Provide the (X, Y) coordinate of the cell's center where the given text is located.  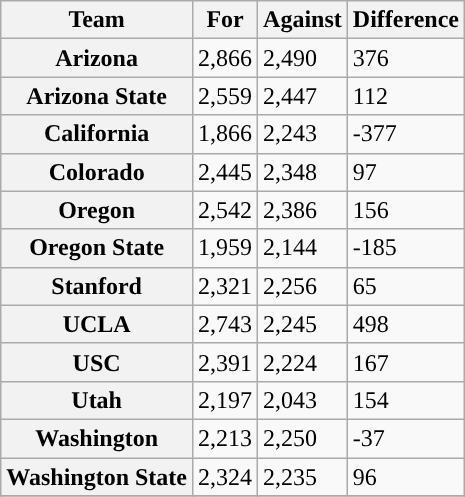
2,224 (303, 362)
Oregon State (97, 248)
2,144 (303, 248)
Colorado (97, 172)
376 (406, 58)
2,213 (226, 438)
2,542 (226, 210)
2,386 (303, 210)
2,490 (303, 58)
2,743 (226, 324)
2,321 (226, 286)
2,324 (226, 477)
1,866 (226, 134)
-37 (406, 438)
2,250 (303, 438)
Against (303, 20)
Washington State (97, 477)
2,866 (226, 58)
2,559 (226, 96)
USC (97, 362)
Utah (97, 400)
167 (406, 362)
65 (406, 286)
Team (97, 20)
96 (406, 477)
Washington (97, 438)
Difference (406, 20)
California (97, 134)
112 (406, 96)
2,445 (226, 172)
498 (406, 324)
154 (406, 400)
156 (406, 210)
97 (406, 172)
2,043 (303, 400)
UCLA (97, 324)
Arizona State (97, 96)
-377 (406, 134)
Arizona (97, 58)
2,243 (303, 134)
Oregon (97, 210)
Stanford (97, 286)
2,245 (303, 324)
2,348 (303, 172)
2,256 (303, 286)
-185 (406, 248)
2,235 (303, 477)
2,391 (226, 362)
1,959 (226, 248)
2,447 (303, 96)
For (226, 20)
2,197 (226, 400)
